For the text-containing cell, return its midpoint in (X, Y) coordinate format. 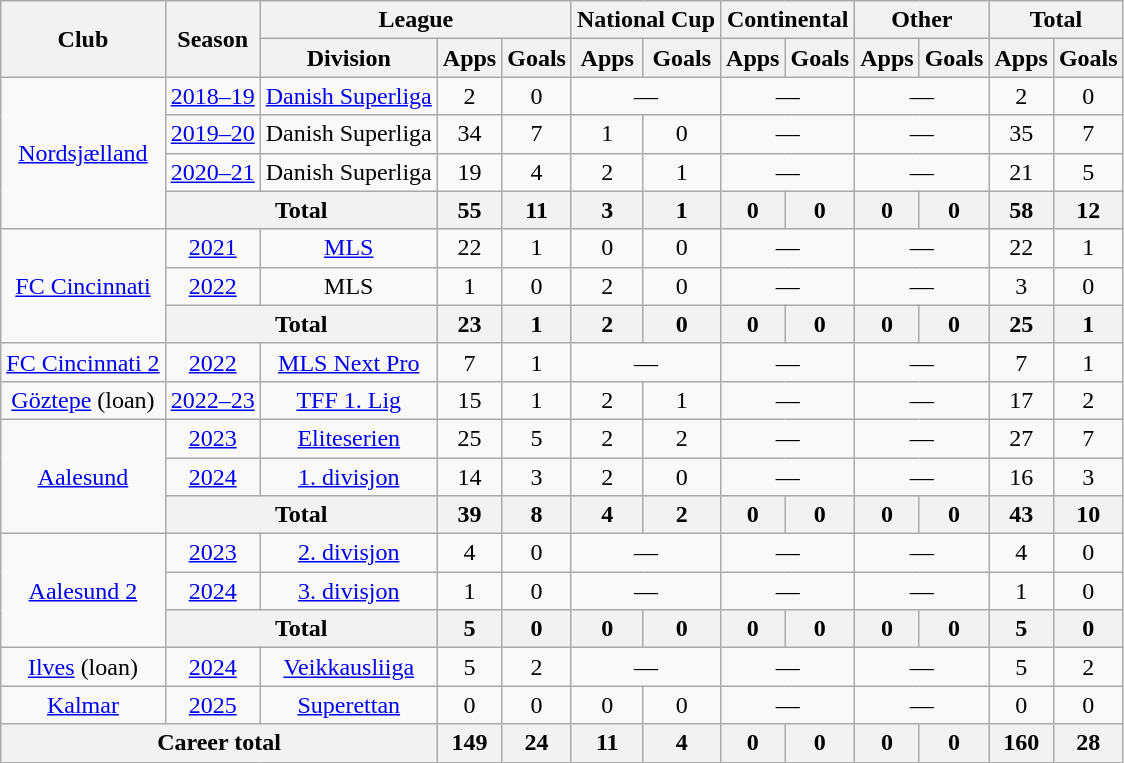
FC Cincinnati (83, 286)
2021 (212, 248)
Superettan (348, 705)
Continental (788, 20)
2018–19 (212, 96)
Career total (220, 743)
21 (1021, 172)
160 (1021, 743)
2019–20 (212, 134)
2022–23 (212, 400)
24 (537, 743)
Season (212, 39)
Kalmar (83, 705)
FC Cincinnati 2 (83, 362)
1. divisjon (348, 477)
3. divisjon (348, 591)
2. divisjon (348, 553)
39 (469, 515)
Göztepe (loan) (83, 400)
2020–21 (212, 172)
National Cup (646, 20)
35 (1021, 134)
2025 (212, 705)
27 (1021, 438)
Ilves (loan) (83, 667)
58 (1021, 210)
28 (1088, 743)
Aalesund 2 (83, 591)
43 (1021, 515)
10 (1088, 515)
15 (469, 400)
19 (469, 172)
55 (469, 210)
17 (1021, 400)
16 (1021, 477)
MLS Next Pro (348, 362)
Division (348, 58)
Veikkausliiga (348, 667)
34 (469, 134)
Eliteserien (348, 438)
Other (922, 20)
Nordsjælland (83, 153)
23 (469, 324)
14 (469, 477)
8 (537, 515)
149 (469, 743)
League (416, 20)
Aalesund (83, 476)
12 (1088, 210)
TFF 1. Lig (348, 400)
Club (83, 39)
